Extract the [x, y] coordinate from the center of the cell holding the provided text.  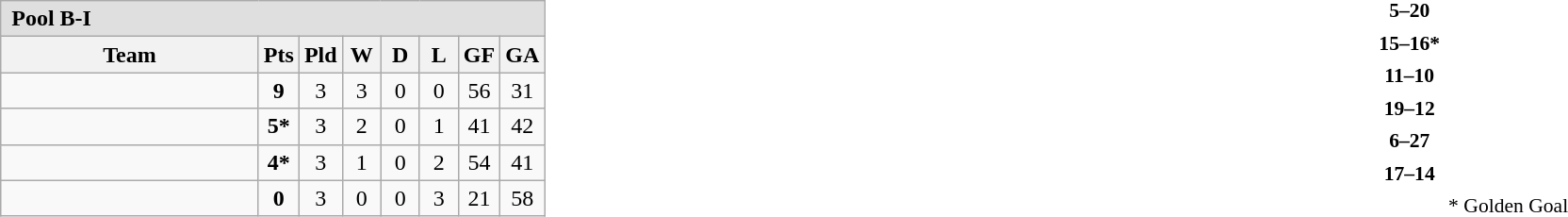
D [400, 55]
Pool B-I [273, 19]
Pld [320, 55]
17–14 [1410, 174]
42 [522, 126]
L [439, 55]
4* [279, 162]
54 [479, 162]
Team [130, 55]
9 [279, 91]
11–10 [1410, 76]
W [362, 55]
GF [479, 55]
5* [279, 126]
Pts [279, 55]
56 [479, 91]
19–12 [1410, 108]
6–27 [1410, 142]
15–16* [1410, 43]
21 [479, 198]
GA [522, 55]
58 [522, 198]
31 [522, 91]
